Detect which cell encompasses the target text, then output its (x, y) center coordinate. 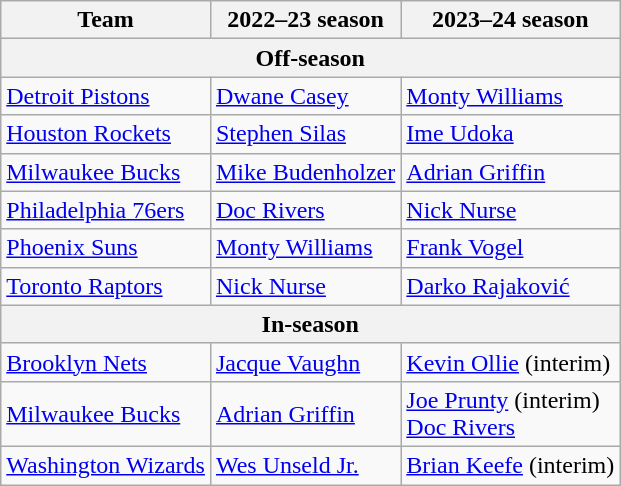
Dwane Casey (305, 96)
Ime Udoka (510, 134)
Darko Rajaković (510, 286)
In-season (310, 324)
2022–23 season (305, 20)
Mike Budenholzer (305, 172)
Off-season (310, 58)
Phoenix Suns (106, 248)
Washington Wizards (106, 465)
2023–24 season (510, 20)
Joe Prunty (interim)Doc Rivers (510, 414)
Brooklyn Nets (106, 362)
Toronto Raptors (106, 286)
Stephen Silas (305, 134)
Frank Vogel (510, 248)
Doc Rivers (305, 210)
Kevin Ollie (interim) (510, 362)
Brian Keefe (interim) (510, 465)
Wes Unseld Jr. (305, 465)
Team (106, 20)
Detroit Pistons (106, 96)
Jacque Vaughn (305, 362)
Philadelphia 76ers (106, 210)
Houston Rockets (106, 134)
